Pinpoint the cell where the given text exists, returning its [x, y] midpoint coordinate. 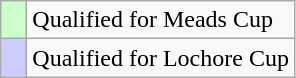
Qualified for Lochore Cup [161, 58]
Qualified for Meads Cup [161, 20]
